Return the [x, y] coordinate for the center point of the cell that contains the specified text.  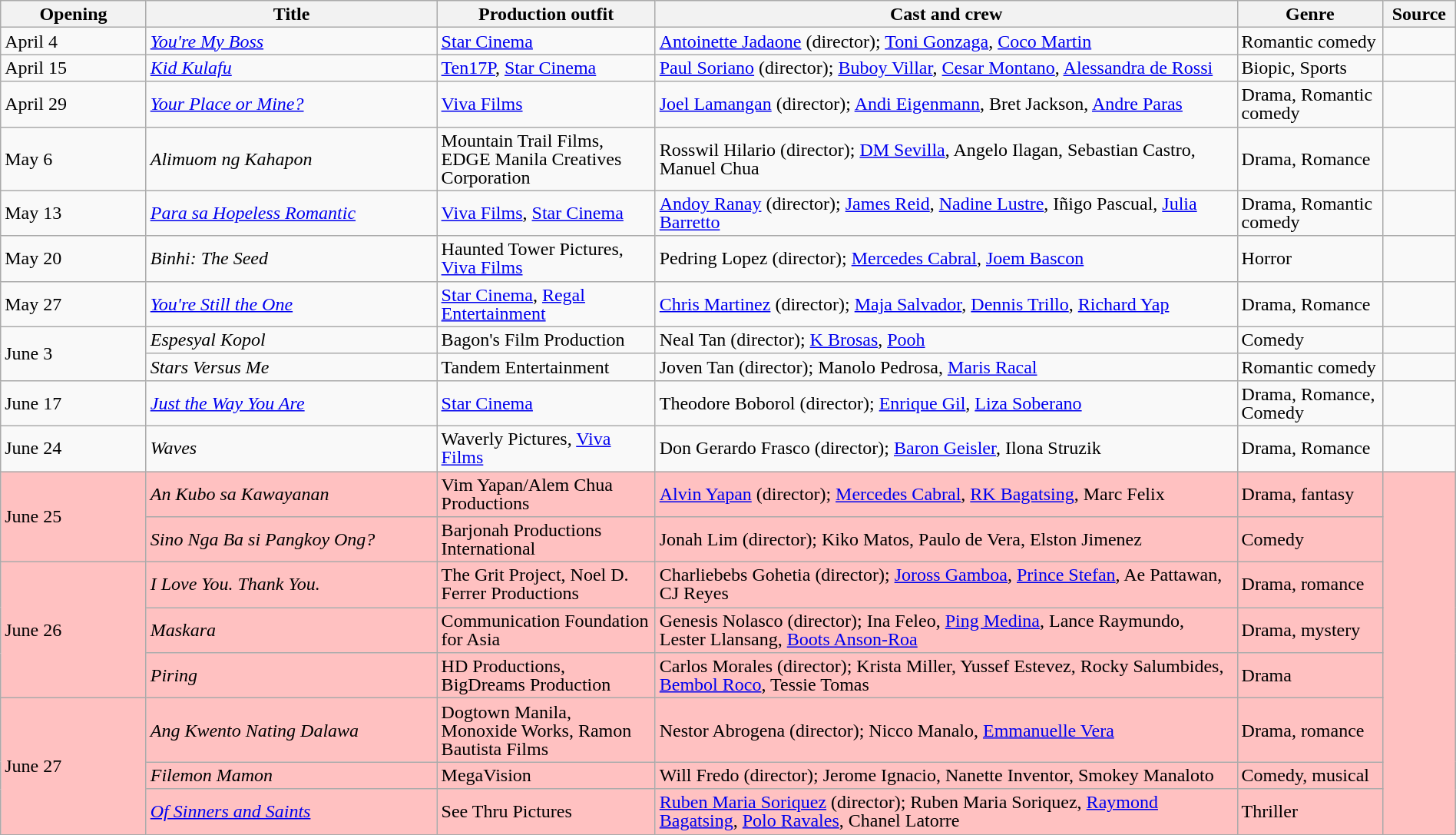
Haunted Tower Pictures, Viva Films [546, 258]
Chris Martinez (director); Maja Salvador, Dennis Trillo, Richard Yap [946, 304]
See Thru Pictures [546, 811]
May 13 [74, 214]
Ruben Maria Soriquez (director); Ruben Maria Soriquez, Raymond Bagatsing, Polo Ravales, Chanel Latorre [946, 811]
Neal Tan (director); K Brosas, Pooh [946, 340]
Your Place or Mine? [292, 104]
May 27 [74, 304]
Nestor Abrogena (director); Nicco Manalo, Emmanuelle Vera [946, 730]
You're Still the One [292, 304]
Source [1419, 14]
Pedring Lopez (director); Mercedes Cabral, Joem Bascon [946, 258]
Horror [1310, 258]
An Kubo sa Kawayanan [292, 495]
Binhi: The Seed [292, 258]
Communication Foundation for Asia [546, 630]
Charliebebs Gohetia (director); Joross Gamboa, Prince Stefan, Ae Pattawan, CJ Reyes [946, 585]
Comedy, musical [1310, 776]
Theodore Boborol (director); Enrique Gil, Liza Soberano [946, 403]
Title [292, 14]
May 6 [74, 158]
Paul Soriano (director); Buboy Villar, Cesar Montano, Alessandra de Rossi [946, 68]
Viva Films [546, 104]
Rosswil Hilario (director); DM Sevilla, Angelo Ilagan, Sebastian Castro, Manuel Chua [946, 158]
Mountain Trail Films, EDGE Manila Creatives Corporation [546, 158]
Carlos Morales (director); Krista Miller, Yussef Estevez, Rocky Salumbides, Bembol Roco, Tessie Tomas [946, 676]
Star Cinema, Regal Entertainment [546, 304]
Drama, mystery [1310, 630]
Drama, fantasy [1310, 495]
I Love You. Thank You. [292, 585]
Espesyal Kopol [292, 340]
Production outfit [546, 14]
Don Gerardo Frasco (director); Baron Geisler, Ilona Struzik [946, 449]
Alimuom ng Kahapon [292, 158]
May 20 [74, 258]
Will Fredo (director); Jerome Ignacio, Nanette Inventor, Smokey Manaloto [946, 776]
Bagon's Film Production [546, 340]
June 25 [74, 517]
Dogtown Manila, Monoxide Works, Ramon Bautista Films [546, 730]
Ang Kwento Nating Dalawa [292, 730]
June 26 [74, 630]
Andoy Ranay (director); James Reid, Nadine Lustre, Iñigo Pascual, Julia Barretto [946, 214]
Jonah Lim (director); Kiko Matos, Paulo de Vera, Elston Jimenez [946, 539]
Genesis Nolasco (director); Ina Feleo, Ping Medina, Lance Raymundo, Lester Llansang, Boots Anson-Roa [946, 630]
Kid Kulafu [292, 68]
Cast and crew [946, 14]
Filemon Mamon [292, 776]
Joven Tan (director); Manolo Pedrosa, Maris Racal [946, 367]
Para sa Hopeless Romantic [292, 214]
Piring [292, 676]
Antoinette Jadaone (director); Toni Gonzaga, Coco Martin [946, 41]
Tandem Entertainment [546, 367]
Thriller [1310, 811]
Joel Lamangan (director); Andi Eigenmann, Bret Jackson, Andre Paras [946, 104]
Drama, Romance, Comedy [1310, 403]
Opening [74, 14]
Barjonah Productions International [546, 539]
Alvin Yapan (director); Mercedes Cabral, RK Bagatsing, Marc Felix [946, 495]
Stars Versus Me [292, 367]
Ten17P, Star Cinema [546, 68]
Viva Films, Star Cinema [546, 214]
Sino Nga Ba si Pangkoy Ong? [292, 539]
Drama [1310, 676]
Biopic, Sports [1310, 68]
The Grit Project, Noel D. Ferrer Productions [546, 585]
June 17 [74, 403]
April 15 [74, 68]
Vim Yapan/Alem Chua Productions [546, 495]
Just the Way You Are [292, 403]
June 27 [74, 767]
Genre [1310, 14]
April 4 [74, 41]
MegaVision [546, 776]
June 3 [74, 353]
Maskara [292, 630]
You're My Boss [292, 41]
June 24 [74, 449]
April 29 [74, 104]
Waverly Pictures, Viva Films [546, 449]
Waves [292, 449]
Of Sinners and Saints [292, 811]
HD Productions, BigDreams Production [546, 676]
